Identify which cell holds the provided text, then report its [X, Y] central coordinate. 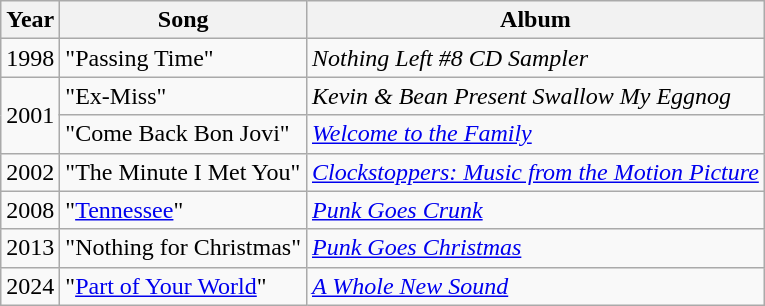
Year [30, 20]
"Come Back Bon Jovi" [184, 134]
Clockstoppers: Music from the Motion Picture [535, 172]
2002 [30, 172]
"Nothing for Christmas" [184, 248]
2001 [30, 115]
Album [535, 20]
Welcome to the Family [535, 134]
Kevin & Bean Present Swallow My Eggnog [535, 96]
1998 [30, 58]
Punk Goes Crunk [535, 210]
"Tennessee" [184, 210]
2024 [30, 286]
2013 [30, 248]
2008 [30, 210]
"Passing Time" [184, 58]
Punk Goes Christmas [535, 248]
Nothing Left #8 CD Sampler [535, 58]
"Part of Your World" [184, 286]
Song [184, 20]
"The Minute I Met You" [184, 172]
"Ex-Miss" [184, 96]
A Whole New Sound [535, 286]
